Search for the cell housing the specified text and yield its (x, y) center coordinate. 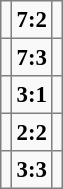
3:1 (32, 95)
7:2 (32, 20)
3:3 (32, 170)
7:3 (32, 57)
2:2 (32, 132)
